Output the [X, Y] coordinate of the center of the cell containing the given text.  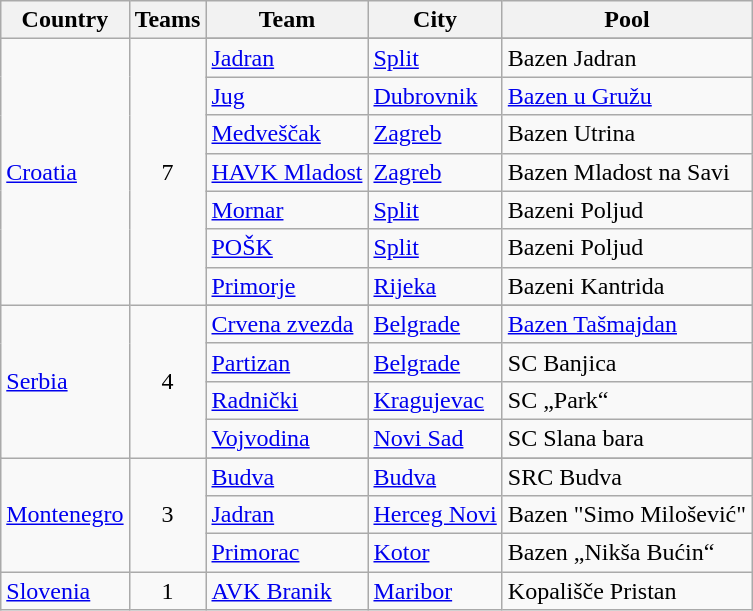
SC „Park“ [626, 400]
Primorac [287, 553]
Radnički [287, 400]
Mornar [287, 210]
Dubrovnik [435, 96]
Bazen „Nikša Bućin“ [626, 553]
Medveščak [287, 134]
SRC Budva [626, 477]
Montenegro [65, 515]
Country [65, 20]
Jug [287, 96]
Kragujevac [435, 400]
Vojvodina [287, 438]
Kotor [435, 553]
Bazen u Gružu [626, 96]
Bazen Jadran [626, 58]
Bazen "Simo Milošević" [626, 515]
Crvena zvezda [287, 324]
Novi Sad [435, 438]
1 [168, 591]
Teams [168, 20]
Rijeka [435, 286]
POŠK [287, 248]
City [435, 20]
SC Banjica [626, 362]
Primorje [287, 286]
Team [287, 20]
AVK Branik [287, 591]
Bazen Tašmajdan [626, 324]
Croatia [65, 172]
Bazen Utrina [626, 134]
7 [168, 172]
Pool [626, 20]
Kopališče Pristan [626, 591]
Bazen Mladost na Savi [626, 172]
3 [168, 515]
Serbia [65, 381]
Partizan [287, 362]
HAVK Mladost [287, 172]
4 [168, 381]
Slovenia [65, 591]
SC Slana bara [626, 438]
Maribor [435, 591]
Bazeni Kantrida [626, 286]
Herceg Novi [435, 515]
